Locate the cell with the specified text and output its (x, y) center coordinate. 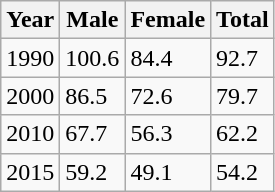
Year (30, 20)
100.6 (92, 58)
Female (168, 20)
62.2 (243, 134)
59.2 (92, 172)
92.7 (243, 58)
2010 (30, 134)
49.1 (168, 172)
54.2 (243, 172)
Total (243, 20)
Male (92, 20)
1990 (30, 58)
84.4 (168, 58)
67.7 (92, 134)
79.7 (243, 96)
72.6 (168, 96)
56.3 (168, 134)
2000 (30, 96)
86.5 (92, 96)
2015 (30, 172)
